Find where the given text appears and provide that cell's center as [x, y] coordinate. 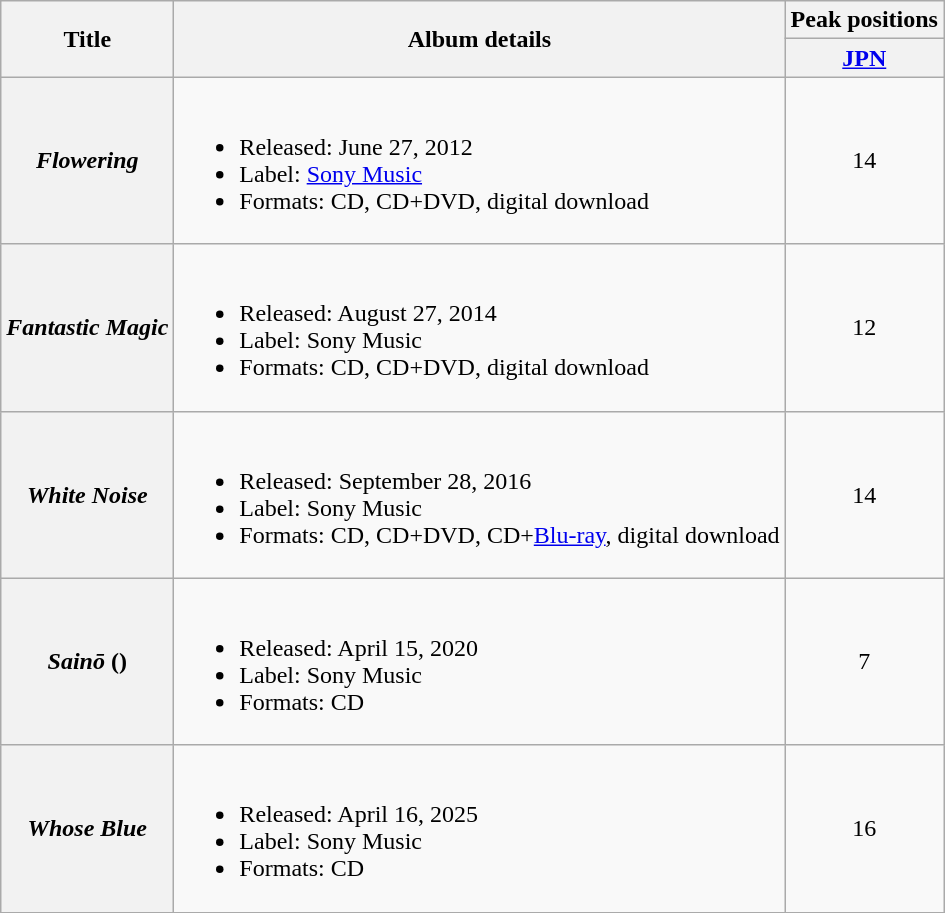
7 [864, 662]
Released: September 28, 2016Label: Sony MusicFormats: CD, CD+DVD, CD+Blu-ray, digital download [480, 494]
Title [88, 39]
JPN [864, 58]
Album details [480, 39]
Peak positions [864, 20]
12 [864, 328]
Flowering [88, 160]
Sainō () [88, 662]
16 [864, 828]
Released: June 27, 2012Label: Sony MusicFormats: CD, CD+DVD, digital download [480, 160]
Whose Blue [88, 828]
Released: August 27, 2014Label: Sony MusicFormats: CD, CD+DVD, digital download [480, 328]
Released: April 15, 2020Label: Sony MusicFormats: CD [480, 662]
White Noise [88, 494]
Released: April 16, 2025Label: Sony MusicFormats: CD [480, 828]
Fantastic Magic [88, 328]
